Search for the cell housing the specified text and yield its (x, y) center coordinate. 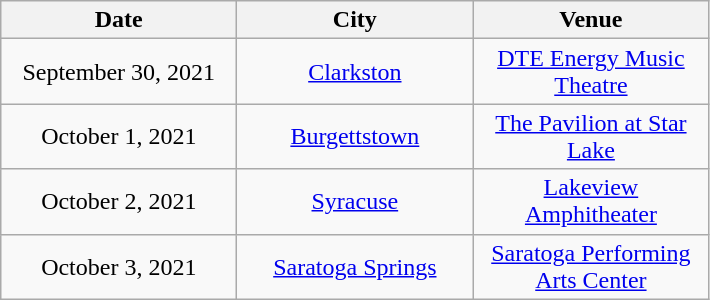
The Pavilion at Star Lake (591, 136)
September 30, 2021 (119, 72)
Burgettstown (355, 136)
Saratoga Springs (355, 266)
Date (119, 20)
October 2, 2021 (119, 202)
Venue (591, 20)
DTE Energy Music Theatre (591, 72)
October 3, 2021 (119, 266)
Syracuse (355, 202)
Clarkston (355, 72)
Lakeview Amphitheater (591, 202)
October 1, 2021 (119, 136)
City (355, 20)
Saratoga Performing Arts Center (591, 266)
